Scan for the cell matching the given text and deliver its [x, y] coordinate at center. 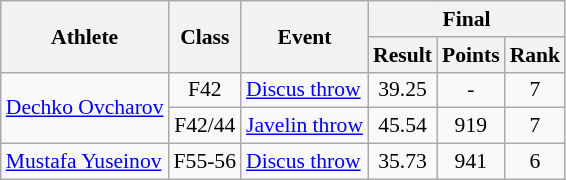
45.54 [402, 126]
39.25 [402, 90]
Points [471, 55]
- [471, 90]
F42/44 [205, 126]
Result [402, 55]
Rank [536, 55]
35.73 [402, 162]
Event [304, 36]
F55-56 [205, 162]
Javelin throw [304, 126]
941 [471, 162]
Athlete [85, 36]
Dechko Ovcharov [85, 108]
Class [205, 36]
919 [471, 126]
Final [466, 19]
6 [536, 162]
F42 [205, 90]
Mustafa Yuseinov [85, 162]
